Return [X, Y] of the center of cell containing provided text 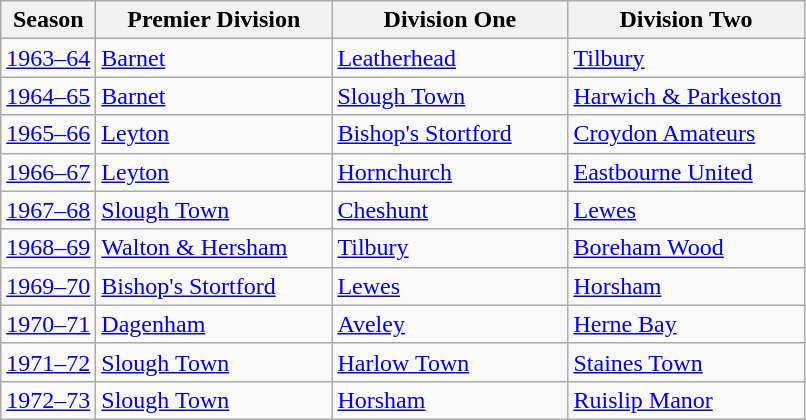
1966–67 [48, 172]
Harwich & Parkeston [686, 96]
Cheshunt [450, 210]
Boreham Wood [686, 248]
Premier Division [214, 20]
Staines Town [686, 362]
1968–69 [48, 248]
Division One [450, 20]
Season [48, 20]
Walton & Hersham [214, 248]
1964–65 [48, 96]
Eastbourne United [686, 172]
Aveley [450, 324]
Hornchurch [450, 172]
1969–70 [48, 286]
1970–71 [48, 324]
1972–73 [48, 400]
Herne Bay [686, 324]
Leatherhead [450, 58]
Croydon Amateurs [686, 134]
1965–66 [48, 134]
Harlow Town [450, 362]
1967–68 [48, 210]
Ruislip Manor [686, 400]
1971–72 [48, 362]
1963–64 [48, 58]
Division Two [686, 20]
Dagenham [214, 324]
